Determine the [x, y] coordinate at the center of the cell enclosing the given text.  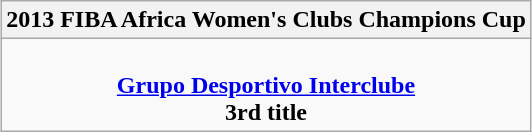
Grupo Desportivo Interclube3rd title [266, 85]
2013 FIBA Africa Women's Clubs Champions Cup [266, 20]
